Pinpoint the cell where the given text exists, returning its [X, Y] midpoint coordinate. 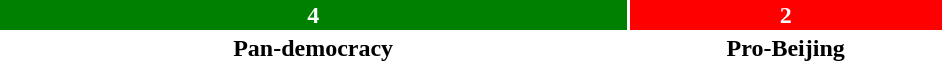
4 [313, 15]
2 [786, 15]
